Identify which cell holds the provided text, then report its [x, y] central coordinate. 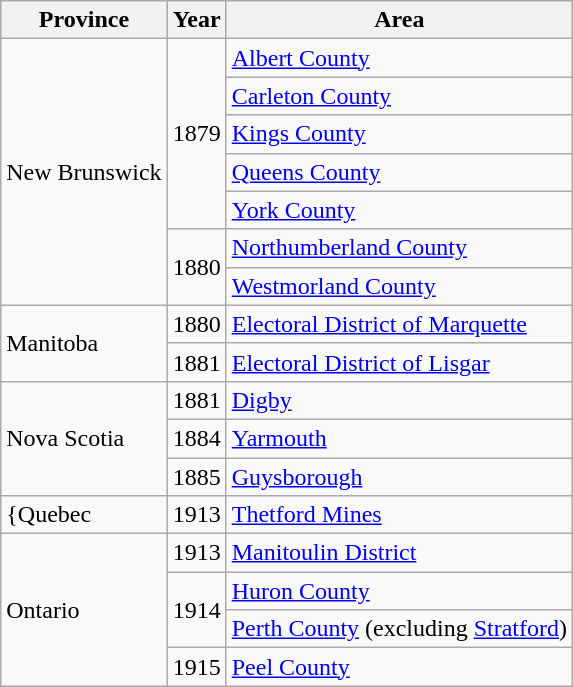
1885 [196, 477]
Perth County (excluding Stratford) [399, 629]
Northumberland County [399, 248]
Manitoba [84, 343]
Kings County [399, 134]
Nova Scotia [84, 438]
Yarmouth [399, 438]
Electoral District of Lisgar [399, 362]
1914 [196, 610]
1915 [196, 667]
1884 [196, 438]
Ontario [84, 610]
York County [399, 210]
Albert County [399, 58]
Digby [399, 400]
{Quebec [84, 515]
Westmorland County [399, 286]
Thetford Mines [399, 515]
New Brunswick [84, 172]
Queens County [399, 172]
Electoral District of Marquette [399, 324]
Peel County [399, 667]
Huron County [399, 591]
Guysborough [399, 477]
Area [399, 20]
Manitoulin District [399, 553]
Province [84, 20]
1879 [196, 134]
Carleton County [399, 96]
Year [196, 20]
